Determine the (X, Y) coordinate at the center of the cell enclosing the given text.  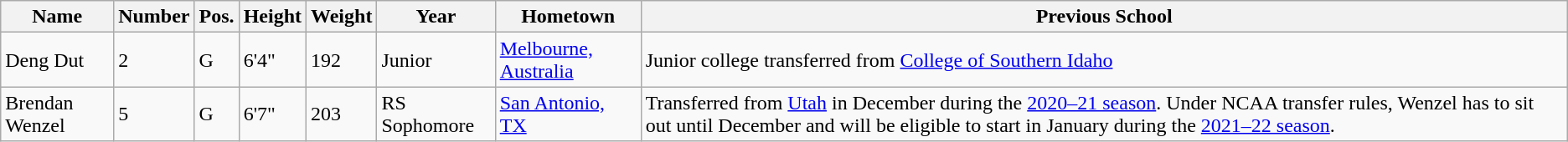
192 (342, 60)
Number (154, 17)
Junior college transferred from College of Southern Idaho (1104, 60)
Junior (436, 60)
Previous School (1104, 17)
Height (272, 17)
Hometown (568, 17)
5 (154, 114)
Pos. (216, 17)
Brendan Wenzel (57, 114)
Name (57, 17)
6'7" (272, 114)
Melbourne, Australia (568, 60)
6'4" (272, 60)
Year (436, 17)
RS Sophomore (436, 114)
203 (342, 114)
Weight (342, 17)
2 (154, 60)
Deng Dut (57, 60)
San Antonio, TX (568, 114)
